Determine the (x, y) coordinate at the center of the cell enclosing the given text.  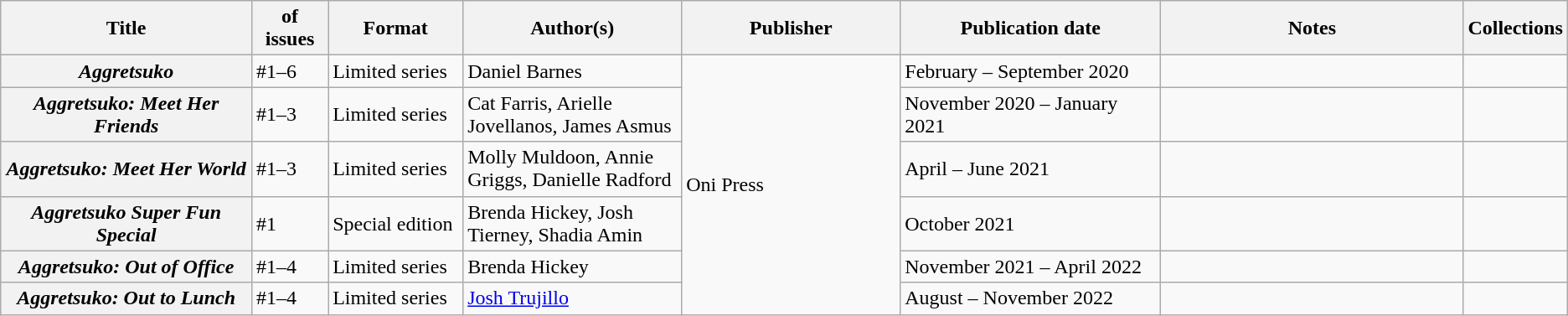
Aggretsuko: Meet Her World (126, 169)
#1 (290, 223)
Aggretsuko (126, 71)
Josh Trujillo (573, 298)
Aggretsuko: Out of Office (126, 267)
April – June 2021 (1030, 169)
Special edition (395, 223)
Daniel Barnes (573, 71)
Notes (1312, 28)
Publication date (1030, 28)
February – September 2020 (1030, 71)
Title (126, 28)
August – November 2022 (1030, 298)
Molly Muldoon, Annie Griggs, Danielle Radford (573, 169)
Brenda Hickey (573, 267)
Publisher (791, 28)
Aggretsuko: Out to Lunch (126, 298)
Author(s) (573, 28)
Cat Farris, Arielle Jovellanos, James Asmus (573, 114)
Format (395, 28)
of issues (290, 28)
Brenda Hickey, Josh Tierney, Shadia Amin (573, 223)
Oni Press (791, 184)
October 2021 (1030, 223)
November 2021 – April 2022 (1030, 267)
Aggretsuko: Meet Her Friends (126, 114)
November 2020 – January 2021 (1030, 114)
#1–6 (290, 71)
Collections (1515, 28)
Aggretsuko Super Fun Special (126, 223)
